Provide the [x, y] coordinate of the cell's center where the given text is located.  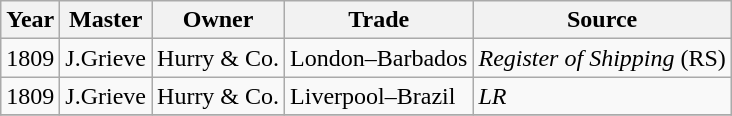
Trade [379, 20]
Register of Shipping (RS) [602, 58]
Year [30, 20]
Liverpool–Brazil [379, 96]
Owner [218, 20]
LR [602, 96]
Master [106, 20]
Source [602, 20]
London–Barbados [379, 58]
